Identify which cell holds the provided text, then report its [X, Y] central coordinate. 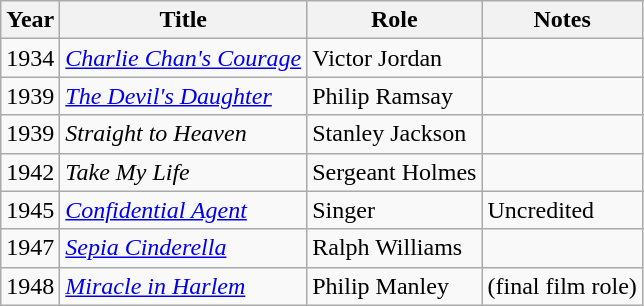
Stanley Jackson [394, 134]
Philip Manley [394, 286]
Role [394, 20]
Sergeant Holmes [394, 172]
Notes [562, 20]
Ralph Williams [394, 248]
Singer [394, 210]
Take My Life [184, 172]
Victor Jordan [394, 58]
1948 [30, 286]
Year [30, 20]
Uncredited [562, 210]
Straight to Heaven [184, 134]
Title [184, 20]
1947 [30, 248]
1942 [30, 172]
Confidential Agent [184, 210]
The Devil's Daughter [184, 96]
Miracle in Harlem [184, 286]
1934 [30, 58]
Philip Ramsay [394, 96]
(final film role) [562, 286]
1945 [30, 210]
Charlie Chan's Courage [184, 58]
Sepia Cinderella [184, 248]
